Scan for the cell matching the given text and deliver its [x, y] coordinate at center. 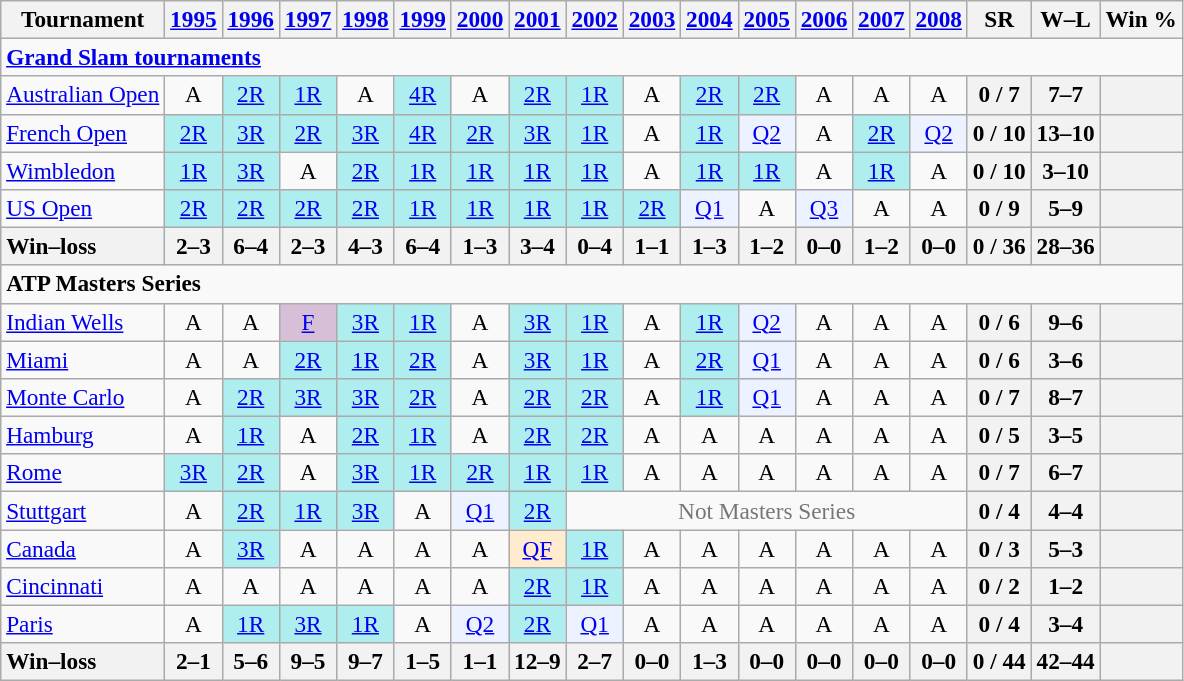
0 / 2 [999, 586]
3–10 [1066, 170]
9–5 [308, 662]
Grand Slam tournaments [592, 57]
Hamburg [83, 435]
W–L [1066, 19]
0 / 5 [999, 435]
QF [538, 548]
12–9 [538, 662]
2006 [824, 19]
Not Masters Series [766, 510]
1997 [308, 19]
2000 [480, 19]
Tournament [83, 19]
5–6 [250, 662]
Wimbledon [83, 170]
2008 [938, 19]
1995 [194, 19]
Canada [83, 548]
8–7 [1066, 397]
4–4 [1066, 510]
2005 [766, 19]
2004 [710, 19]
F [308, 322]
Indian Wells [83, 322]
Miami [83, 359]
7–7 [1066, 95]
Paris [83, 624]
Monte Carlo [83, 397]
0 / 36 [999, 246]
Win % [1141, 19]
Q3 [824, 208]
0–4 [594, 246]
Rome [83, 473]
1996 [250, 19]
Cincinnati [83, 586]
2002 [594, 19]
SR [999, 19]
1–5 [422, 662]
French Open [83, 133]
5–9 [1066, 208]
Australian Open [83, 95]
2001 [538, 19]
1998 [366, 19]
9–6 [1066, 322]
3–5 [1066, 435]
13–10 [1066, 133]
2–7 [594, 662]
ATP Masters Series [592, 284]
0 / 44 [999, 662]
4–3 [366, 246]
2003 [652, 19]
3–6 [1066, 359]
42–44 [1066, 662]
2–1 [194, 662]
2007 [882, 19]
1999 [422, 19]
Stuttgart [83, 510]
6–7 [1066, 473]
0 / 9 [999, 208]
US Open [83, 208]
0 / 3 [999, 548]
28–36 [1066, 246]
5–3 [1066, 548]
9–7 [366, 662]
